Search for the cell housing the specified text and yield its [x, y] center coordinate. 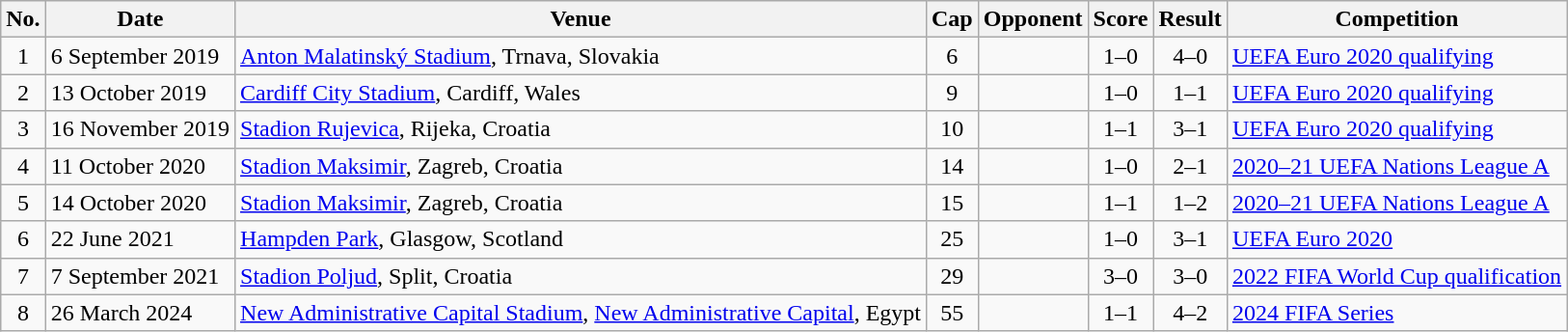
Stadion Rujevica, Rijeka, Croatia [581, 129]
Cardiff City Stadium, Cardiff, Wales [581, 93]
Competition [1396, 19]
1–2 [1190, 203]
Stadion Poljud, Split, Croatia [581, 276]
26 March 2024 [140, 313]
55 [952, 313]
11 October 2020 [140, 166]
7 September 2021 [140, 276]
2022 FIFA World Cup qualification [1396, 276]
8 [23, 313]
29 [952, 276]
22 June 2021 [140, 239]
Date [140, 19]
4–0 [1190, 56]
4 [23, 166]
Cap [952, 19]
Score [1121, 19]
14 October 2020 [140, 203]
9 [952, 93]
Venue [581, 19]
1 [23, 56]
2–1 [1190, 166]
10 [952, 129]
No. [23, 19]
Opponent [1033, 19]
3 [23, 129]
2 [23, 93]
7 [23, 276]
15 [952, 203]
Result [1190, 19]
14 [952, 166]
Hampden Park, Glasgow, Scotland [581, 239]
25 [952, 239]
Anton Malatinský Stadium, Trnava, Slovakia [581, 56]
13 October 2019 [140, 93]
New Administrative Capital Stadium, New Administrative Capital, Egypt [581, 313]
6 September 2019 [140, 56]
4–2 [1190, 313]
2024 FIFA Series [1396, 313]
5 [23, 203]
16 November 2019 [140, 129]
UEFA Euro 2020 [1396, 239]
